For the text-containing cell, return its midpoint in [X, Y] coordinate format. 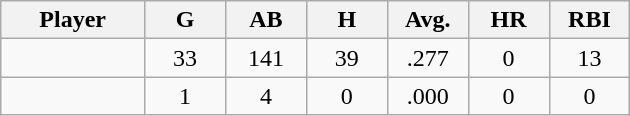
G [186, 20]
AB [266, 20]
33 [186, 58]
Avg. [428, 20]
4 [266, 96]
RBI [590, 20]
141 [266, 58]
Player [73, 20]
H [346, 20]
13 [590, 58]
HR [508, 20]
39 [346, 58]
1 [186, 96]
.000 [428, 96]
.277 [428, 58]
